Identify which cell holds the provided text, then report its [X, Y] central coordinate. 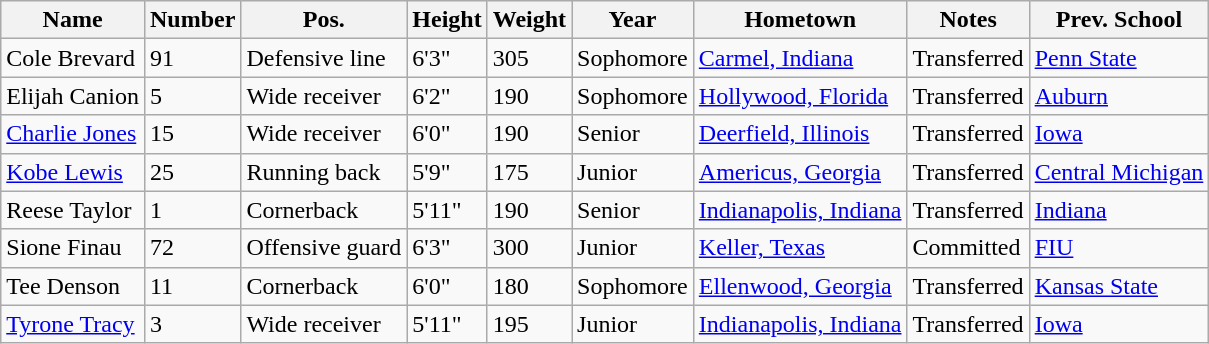
Keller, Texas [800, 248]
3 [192, 324]
1 [192, 210]
300 [529, 248]
Hollywood, Florida [800, 96]
305 [529, 58]
Tyrone Tracy [73, 324]
Committed [968, 248]
FIU [1119, 248]
5'9" [447, 172]
Deerfield, Illinois [800, 134]
Weight [529, 20]
Central Michigan [1119, 172]
Hometown [800, 20]
Elijah Canion [73, 96]
Prev. School [1119, 20]
Height [447, 20]
Pos. [324, 20]
Year [633, 20]
Charlie Jones [73, 134]
91 [192, 58]
Offensive guard [324, 248]
Running back [324, 172]
Defensive line [324, 58]
Tee Denson [73, 286]
72 [192, 248]
180 [529, 286]
Sione Finau [73, 248]
5 [192, 96]
Indiana [1119, 210]
Notes [968, 20]
195 [529, 324]
Americus, Georgia [800, 172]
25 [192, 172]
Auburn [1119, 96]
Cole Brevard [73, 58]
11 [192, 286]
15 [192, 134]
Name [73, 20]
Reese Taylor [73, 210]
Number [192, 20]
Ellenwood, Georgia [800, 286]
Penn State [1119, 58]
Kansas State [1119, 286]
Carmel, Indiana [800, 58]
Kobe Lewis [73, 172]
175 [529, 172]
6'2" [447, 96]
